Locate the cell with the specified text and output its (x, y) center coordinate. 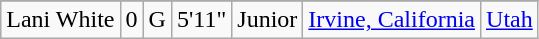
0 (132, 20)
Junior (268, 20)
Irvine, California (392, 20)
Lani White (60, 20)
Utah (510, 20)
G (157, 20)
5'11" (201, 20)
